Determine the [X, Y] coordinate at the center of the cell enclosing the given text.  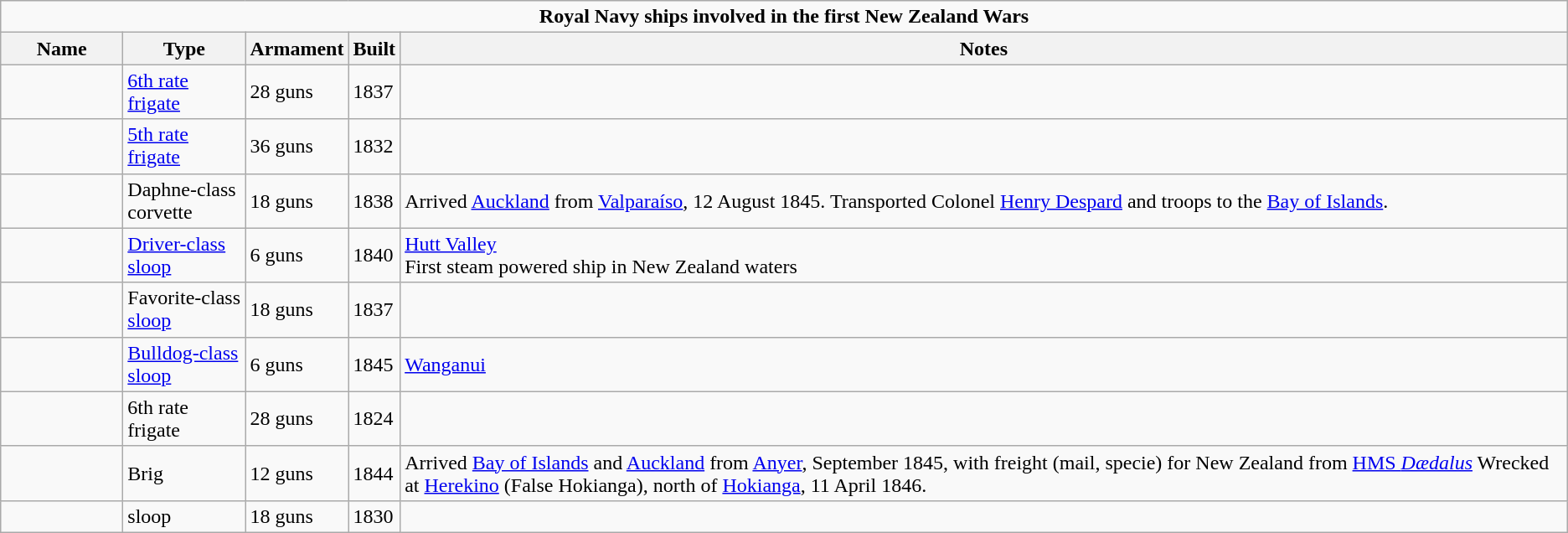
Notes [984, 49]
1824 [374, 419]
Royal Navy ships involved in the first New Zealand Wars [784, 17]
36 guns [297, 146]
Hutt ValleyFirst steam powered ship in New Zealand waters [984, 255]
1838 [374, 201]
1840 [374, 255]
1832 [374, 146]
Arrived Auckland from Valparaíso, 12 August 1845. Transported Colonel Henry Despard and troops to the Bay of Islands. [984, 201]
1845 [374, 364]
Brig [184, 473]
Favorite-class sloop [184, 310]
Driver-class sloop [184, 255]
Armament [297, 49]
Type [184, 49]
Built [374, 49]
5th rate frigate [184, 146]
Wanganui [984, 364]
12 guns [297, 473]
Daphne-class corvette [184, 201]
1844 [374, 473]
1830 [374, 516]
Name [62, 49]
Bulldog-class sloop [184, 364]
sloop [184, 516]
